Provide the [X, Y] coordinate of the cell's center where the given text is located.  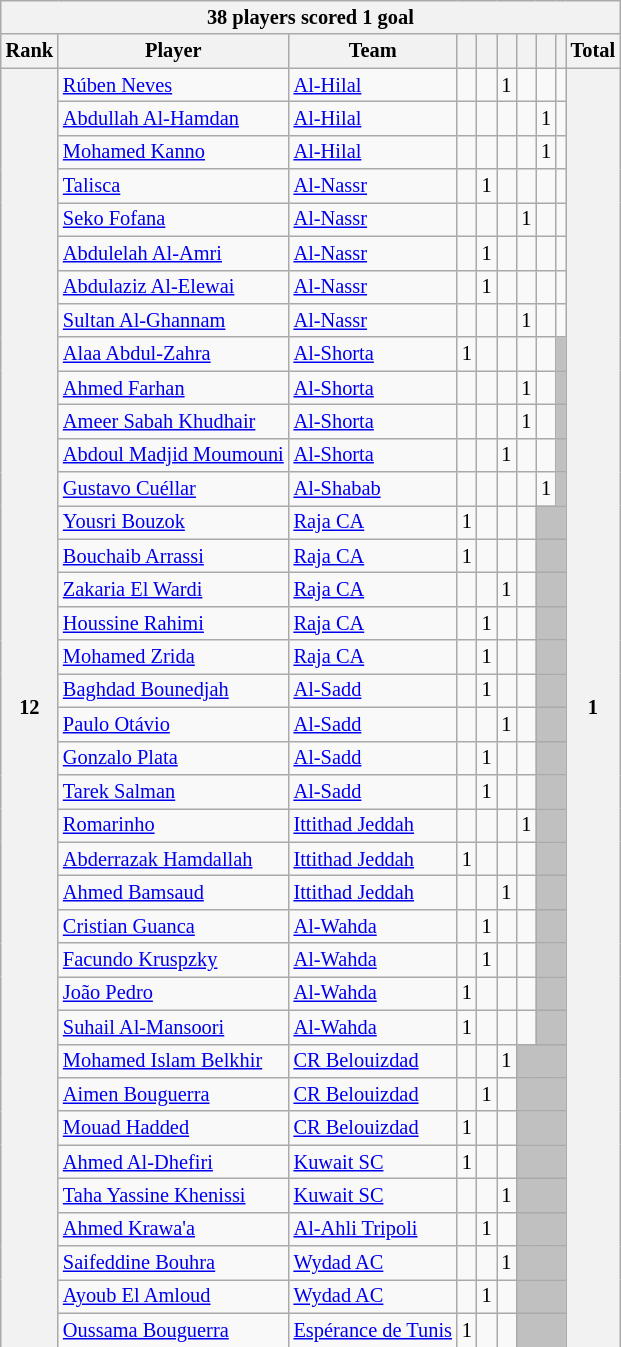
Abdulelah Al-Amri [174, 253]
Suhail Al-Mansoori [174, 1027]
Talisca [174, 186]
Abdoul Madjid Moumouni [174, 455]
Taha Yassine Khenissi [174, 1195]
Yousri Bouzok [174, 522]
Saifeddine Bouhra [174, 1263]
Ameer Sabah Khudhair [174, 421]
Sultan Al-Ghannam [174, 320]
Alaa Abdul-Zahra [174, 354]
Total [593, 51]
Espérance de Tunis [373, 1330]
Tarek Salman [174, 791]
Al-Shabab [373, 489]
12 [30, 708]
Houssine Rahimi [174, 623]
Facundo Kruspzky [174, 960]
Cristian Guanca [174, 926]
Zakaria El Wardi [174, 589]
38 players scored 1 goal [310, 17]
Paulo Otávio [174, 724]
João Pedro [174, 993]
Abdulaziz Al-Elewai [174, 287]
Gustavo Cuéllar [174, 489]
Mouad Hadded [174, 1128]
Abdullah Al-Hamdan [174, 118]
Ahmed Al-Dhefiri [174, 1162]
Baghdad Bounedjah [174, 690]
Mohamed Zrida [174, 657]
Rank [30, 51]
Team [373, 51]
Mohamed Islam Belkhir [174, 1061]
Ahmed Farhan [174, 388]
Ahmed Krawa'a [174, 1229]
Oussama Bouguerra [174, 1330]
Rúben Neves [174, 85]
Bouchaib Arrassi [174, 556]
Al-Ahli Tripoli [373, 1229]
Seko Fofana [174, 219]
Ayoub El Amloud [174, 1296]
Romarinho [174, 825]
Gonzalo Plata [174, 758]
Abderrazak Hamdallah [174, 859]
Aimen Bouguerra [174, 1094]
Player [174, 51]
Ahmed Bamsaud [174, 892]
Mohamed Kanno [174, 152]
